Identify which cell holds the provided text, then report its (X, Y) central coordinate. 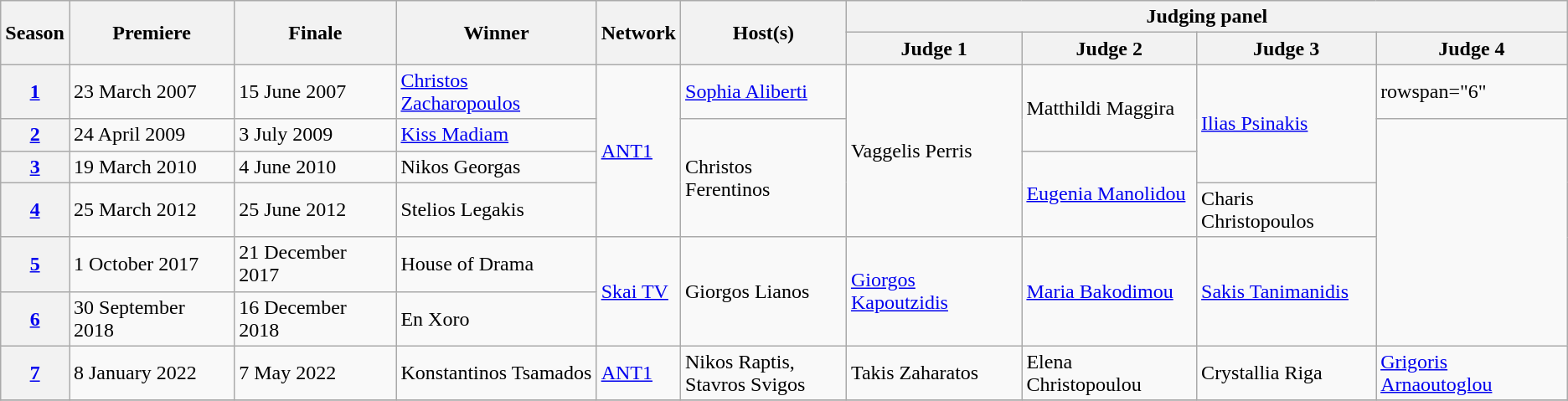
25 March 2012 (151, 209)
Crystallia Riga (1287, 373)
rowspan="6" (1473, 92)
3 July 2009 (315, 135)
Network (638, 33)
Judge 4 (1473, 49)
4 (35, 209)
Judging panel (1206, 17)
25 June 2012 (315, 209)
Host(s) (764, 33)
Grigoris Arnaoutoglou (1473, 373)
16 December 2018 (315, 318)
19 March 2010 (151, 167)
Nikos Georgas (496, 167)
21 December 2017 (315, 265)
1 (35, 92)
Sophia Aliberti (764, 92)
30 September 2018 (151, 318)
Takis Zaharatos (933, 373)
Eugenia Manolidou (1109, 194)
House of Drama (496, 265)
24 April 2009 (151, 135)
Judge 1 (933, 49)
15 June 2007 (315, 92)
Giorgos Lianos (764, 291)
Christos Ferentinos (764, 177)
Finale (315, 33)
2 (35, 135)
7 (35, 373)
6 (35, 318)
Season (35, 33)
Premiere (151, 33)
Vaggelis Perris (933, 151)
1 October 2017 (151, 265)
Judge 2 (1109, 49)
Charis Christopoulos (1287, 209)
Giorgos Kapoutzidis (933, 291)
5 (35, 265)
23 March 2007 (151, 92)
Ilias Psinakis (1287, 124)
Elena Christopoulou (1109, 373)
Maria Bakodimou (1109, 291)
En Xoro (496, 318)
Konstantinos Tsamados (496, 373)
Christos Zacharopoulos (496, 92)
Skai TV (638, 291)
Nikos Raptis,Stavros Svigos (764, 373)
Winner (496, 33)
Sakis Tanimanidis (1287, 291)
Judge 3 (1287, 49)
4 June 2010 (315, 167)
Stelios Legakis (496, 209)
7 May 2022 (315, 373)
8 January 2022 (151, 373)
3 (35, 167)
Matthildi Maggira (1109, 107)
Kiss Madiam (496, 135)
